Search for the cell housing the specified text and yield its (x, y) center coordinate. 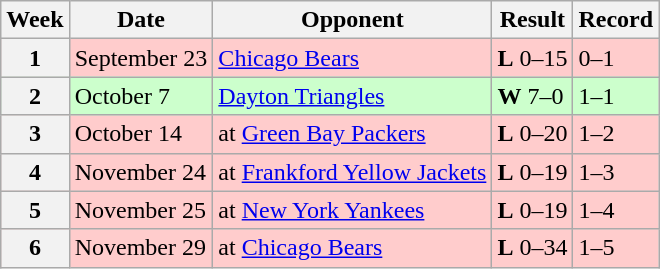
1–3 (616, 172)
November 29 (141, 248)
1–4 (616, 210)
6 (35, 248)
3 (35, 134)
L 0–15 (532, 58)
at Frankford Yellow Jackets (352, 172)
5 (35, 210)
1–5 (616, 248)
2 (35, 96)
L 0–20 (532, 134)
at Green Bay Packers (352, 134)
Record (616, 20)
at New York Yankees (352, 210)
0–1 (616, 58)
W 7–0 (532, 96)
Date (141, 20)
Dayton Triangles (352, 96)
November 24 (141, 172)
Chicago Bears (352, 58)
Opponent (352, 20)
1 (35, 58)
October 7 (141, 96)
September 23 (141, 58)
at Chicago Bears (352, 248)
Week (35, 20)
October 14 (141, 134)
1–1 (616, 96)
1–2 (616, 134)
November 25 (141, 210)
4 (35, 172)
Result (532, 20)
L 0–34 (532, 248)
